Find where the given text appears and provide that cell's center as (X, Y) coordinate. 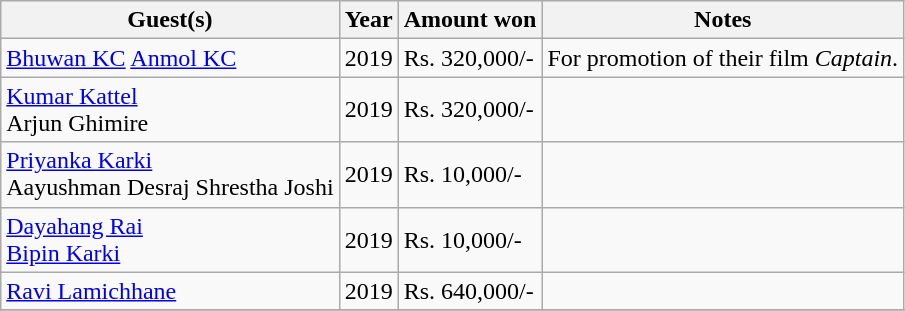
Notes (723, 20)
Guest(s) (170, 20)
For promotion of their film Captain. (723, 58)
Amount won (470, 20)
Year (368, 20)
Rs. 640,000/- (470, 291)
Bhuwan KC Anmol KC (170, 58)
Priyanka Karki Aayushman Desraj Shrestha Joshi (170, 174)
Kumar Kattel Arjun Ghimire (170, 110)
Ravi Lamichhane (170, 291)
Dayahang Rai Bipin Karki (170, 240)
